Pinpoint the cell where the given text exists, returning its (x, y) midpoint coordinate. 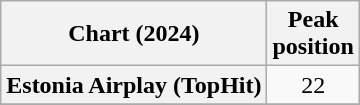
Peakposition (313, 34)
Chart (2024) (134, 34)
22 (313, 85)
Estonia Airplay (TopHit) (134, 85)
